Extract the [X, Y] coordinate from the center of the cell holding the provided text.  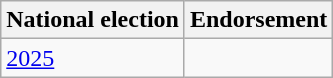
National election [93, 20]
Endorsement [258, 20]
2025 [93, 58]
